Pinpoint the cell where the given text exists, returning its (X, Y) midpoint coordinate. 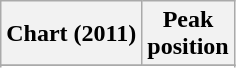
Peakposition (188, 34)
Chart (2011) (72, 34)
